Provide the (X, Y) coordinate of the cell's center where the given text is located.  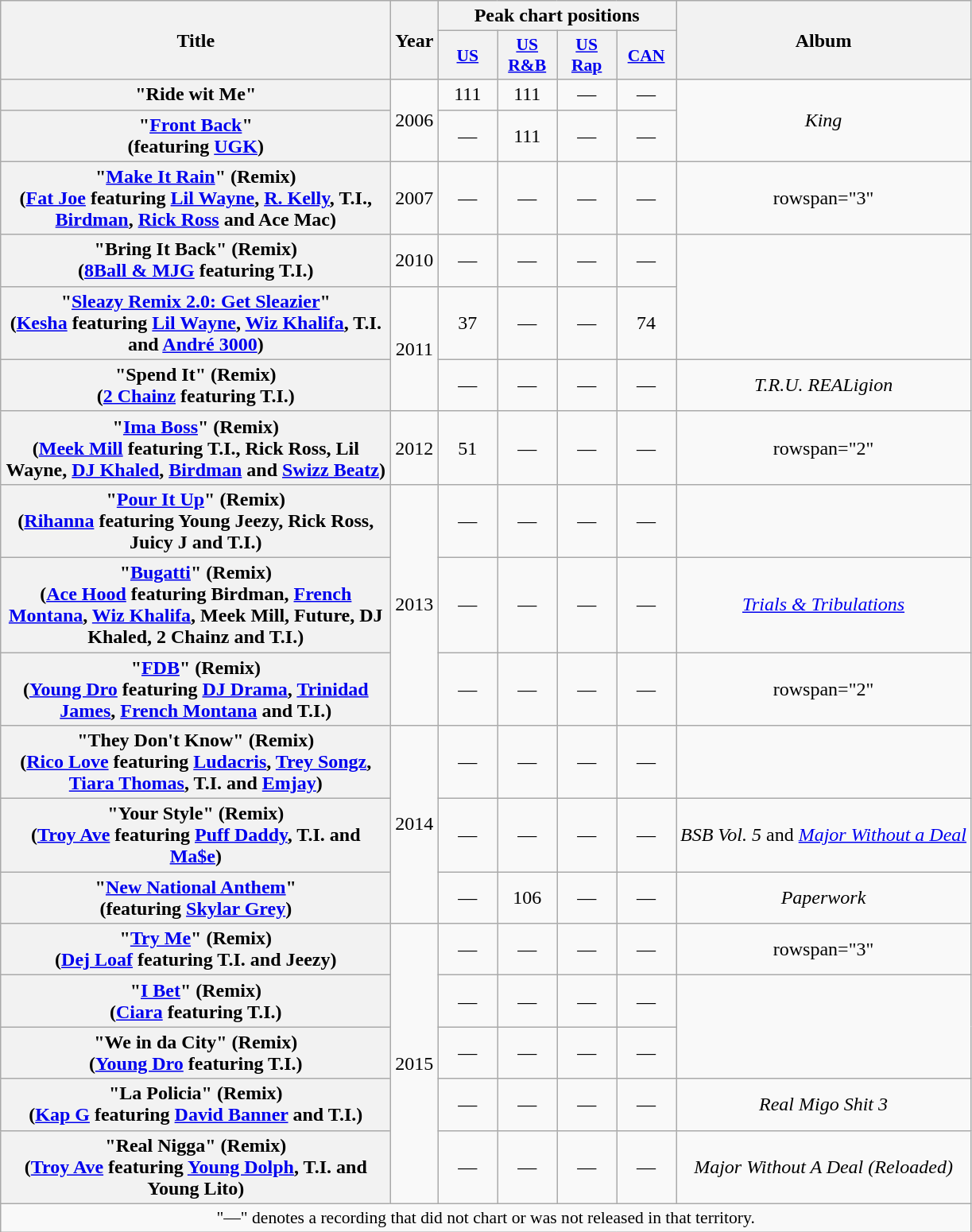
"Front Back"(featuring UGK) (196, 135)
US Rap (587, 56)
51 (467, 447)
"Make It Rain" (Remix)(Fat Joe featuring Lil Wayne, R. Kelly, T.I., Birdman, Rick Ross and Ace Mac) (196, 198)
Paperwork (823, 898)
2010 (415, 261)
Peak chart positions (557, 16)
Album (823, 40)
Trials & Tribulations (823, 604)
2014 (415, 825)
"We in da City" (Remix)(Young Dro featuring T.I.) (196, 1052)
2011 (415, 348)
"Sleazy Remix 2.0: Get Sleazier"(Kesha featuring Lil Wayne, Wiz Khalifa, T.I. and André 3000) (196, 323)
37 (467, 323)
"Bugatti" (Remix)(Ace Hood featuring Birdman, French Montana, Wiz Khalifa, Meek Mill, Future, DJ Khaled, 2 Chainz and T.I.) (196, 604)
2007 (415, 198)
Major Without A Deal (Reloaded) (823, 1167)
Title (196, 40)
2012 (415, 447)
74 (647, 323)
2015 (415, 1063)
2013 (415, 604)
"Try Me" (Remix)(Dej Loaf featuring T.I. and Jeezy) (196, 949)
106 (528, 898)
"Bring It Back" (Remix)(8Ball & MJG featuring T.I.) (196, 261)
"Spend It" (Remix)(2 Chainz featuring T.I.) (196, 385)
CAN (647, 56)
"Ride wit Me" (196, 95)
US (467, 56)
"Your Style" (Remix)(Troy Ave featuring Puff Daddy, T.I. and Ma$e) (196, 835)
"New National Anthem"(featuring Skylar Grey) (196, 898)
"Ima Boss" (Remix)(Meek Mill featuring T.I., Rick Ross, Lil Wayne, DJ Khaled, Birdman and Swizz Beatz) (196, 447)
"They Don't Know" (Remix)(Rico Love featuring Ludacris, Trey Songz, Tiara Thomas, T.I. and Emjay) (196, 762)
T.R.U. REALigion (823, 385)
"I Bet" (Remix)(Ciara featuring T.I.) (196, 1001)
"FDB" (Remix)(Young Dro featuring DJ Drama, Trinidad James, French Montana and T.I.) (196, 688)
BSB Vol. 5 and Major Without a Deal (823, 835)
"—" denotes a recording that did not chart or was not released in that territory. (486, 1218)
US R&B (528, 56)
"Pour It Up" (Remix)(Rihanna featuring Young Jeezy, Rick Ross, Juicy J and T.I.) (196, 521)
"Real Nigga" (Remix)(Troy Ave featuring Young Dolph, T.I. and Young Lito) (196, 1167)
King (823, 121)
"La Policia" (Remix)(Kap G featuring David Banner and T.I.) (196, 1105)
2006 (415, 121)
Real Migo Shit 3 (823, 1105)
Year (415, 40)
